Scan for the cell matching the given text and deliver its [X, Y] coordinate at center. 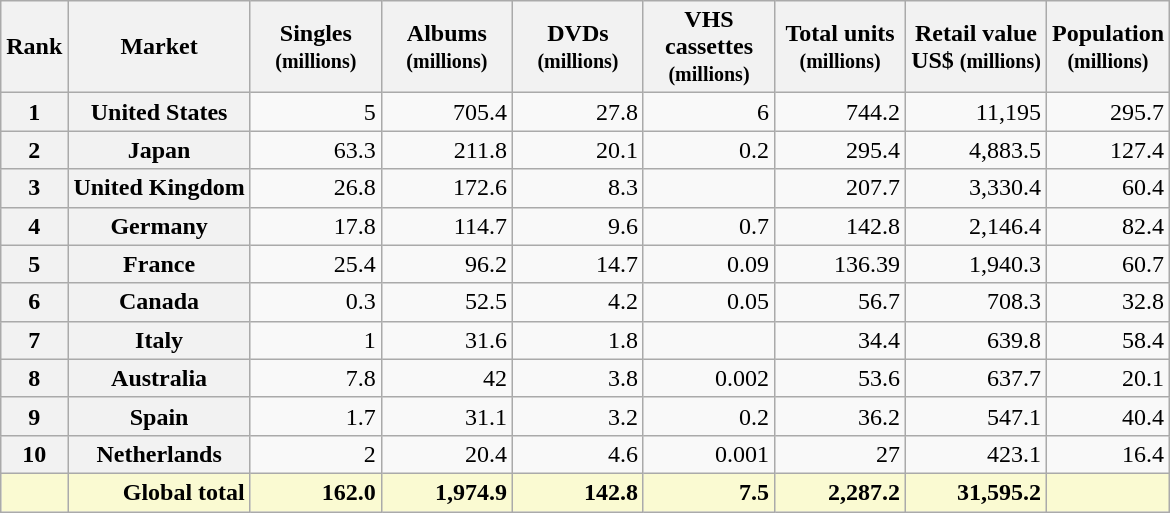
1,974.9 [446, 492]
United Kingdom [159, 188]
Netherlands [159, 454]
Market [159, 47]
7.5 [708, 492]
172.6 [446, 188]
17.8 [316, 226]
France [159, 264]
56.7 [840, 302]
295.4 [840, 150]
53.6 [840, 378]
423.1 [976, 454]
295.7 [1108, 112]
1.8 [578, 340]
9.6 [578, 226]
Rank [34, 47]
3,330.4 [976, 188]
639.8 [976, 340]
1.7 [316, 416]
8.3 [578, 188]
0.002 [708, 378]
60.4 [1108, 188]
United States [159, 112]
744.2 [840, 112]
127.4 [1108, 150]
705.4 [446, 112]
16.4 [1108, 454]
VHS cassettes (millions) [708, 47]
82.4 [1108, 226]
26.8 [316, 188]
31.6 [446, 340]
36.2 [840, 416]
27.8 [578, 112]
7 [34, 340]
14.7 [578, 264]
DVDs (millions) [578, 47]
42 [446, 378]
0.09 [708, 264]
Italy [159, 340]
32.8 [1108, 302]
9 [34, 416]
96.2 [446, 264]
4 [34, 226]
27 [840, 454]
637.7 [976, 378]
25.4 [316, 264]
31.1 [446, 416]
Retail valueUS$ (millions) [976, 47]
52.5 [446, 302]
31,595.2 [976, 492]
2,287.2 [840, 492]
0.001 [708, 454]
3.8 [578, 378]
547.1 [976, 416]
Albums (millions) [446, 47]
8 [34, 378]
0.7 [708, 226]
Singles (millions) [316, 47]
0.3 [316, 302]
Germany [159, 226]
3 [34, 188]
Total units (millions) [840, 47]
4.2 [578, 302]
114.7 [446, 226]
60.7 [1108, 264]
4.6 [578, 454]
136.39 [840, 264]
1,940.3 [976, 264]
Japan [159, 150]
0.05 [708, 302]
11,195 [976, 112]
Spain [159, 416]
3.2 [578, 416]
10 [34, 454]
Australia [159, 378]
20.4 [446, 454]
7.8 [316, 378]
211.8 [446, 150]
Population(millions) [1108, 47]
Canada [159, 302]
63.3 [316, 150]
708.3 [976, 302]
162.0 [316, 492]
58.4 [1108, 340]
2,146.4 [976, 226]
40.4 [1108, 416]
Global total [159, 492]
207.7 [840, 188]
34.4 [840, 340]
4,883.5 [976, 150]
